Scan for the cell matching the given text and deliver its [X, Y] coordinate at center. 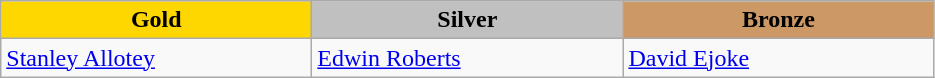
Gold [156, 20]
Edwin Roberts [468, 58]
Silver [468, 20]
David Ejoke [778, 58]
Stanley Allotey [156, 58]
Bronze [778, 20]
